From the cell containing the given text, extract its center point as [x, y] coordinate. 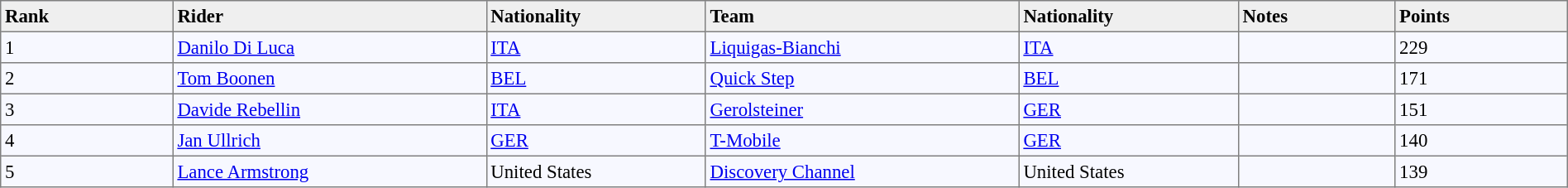
T-Mobile [862, 141]
Lance Armstrong [329, 171]
140 [1481, 141]
Rider [329, 17]
Discovery Channel [862, 171]
Quick Step [862, 79]
139 [1481, 171]
Davide Rebellin [329, 109]
Team [862, 17]
171 [1481, 79]
Rank [87, 17]
5 [87, 171]
Notes [1317, 17]
Gerolsteiner [862, 109]
1 [87, 47]
4 [87, 141]
Points [1481, 17]
151 [1481, 109]
Jan Ullrich [329, 141]
Danilo Di Luca [329, 47]
Liquigas-Bianchi [862, 47]
229 [1481, 47]
2 [87, 79]
Tom Boonen [329, 79]
3 [87, 109]
